Output the [X, Y] coordinate of the center of the cell containing the given text.  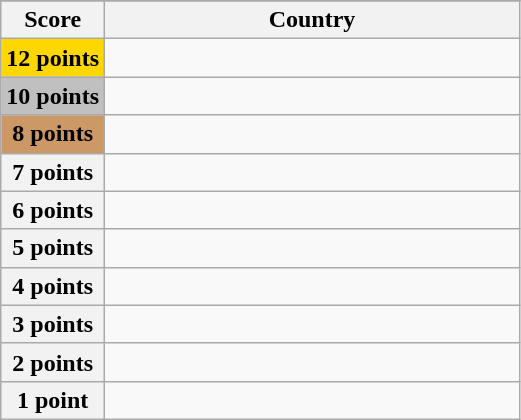
Score [53, 20]
7 points [53, 172]
2 points [53, 362]
8 points [53, 134]
12 points [53, 58]
6 points [53, 210]
1 point [53, 400]
3 points [53, 324]
5 points [53, 248]
10 points [53, 96]
4 points [53, 286]
Country [312, 20]
